Locate the cell with the specified text and output its (X, Y) center coordinate. 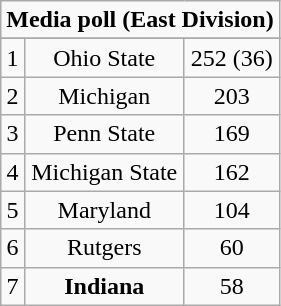
58 (232, 286)
6 (12, 248)
Michigan State (104, 172)
3 (12, 134)
169 (232, 134)
2 (12, 96)
60 (232, 248)
Michigan (104, 96)
Indiana (104, 286)
1 (12, 58)
Media poll (East Division) (140, 20)
4 (12, 172)
Maryland (104, 210)
Rutgers (104, 248)
5 (12, 210)
203 (232, 96)
7 (12, 286)
252 (36) (232, 58)
104 (232, 210)
162 (232, 172)
Ohio State (104, 58)
Penn State (104, 134)
